Identify which cell holds the provided text, then report its [X, Y] central coordinate. 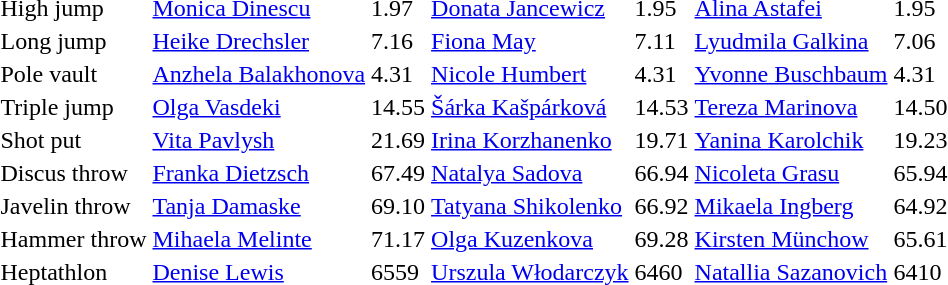
71.17 [398, 239]
Yvonne Buschbaum [791, 74]
Tanja Damaske [259, 206]
Vita Pavlysh [259, 140]
67.49 [398, 173]
7.16 [398, 41]
Anzhela Balakhonova [259, 74]
19.71 [662, 140]
69.28 [662, 239]
Šárka Kašpárková [530, 107]
Franka Dietzsch [259, 173]
Natalya Sadova [530, 173]
21.69 [398, 140]
Tereza Marinova [791, 107]
Lyudmila Galkina [791, 41]
Tatyana Shikolenko [530, 206]
14.53 [662, 107]
Nicoleta Grasu [791, 173]
Olga Kuzenkova [530, 239]
14.55 [398, 107]
Fiona May [530, 41]
Irina Korzhanenko [530, 140]
Olga Vasdeki [259, 107]
66.92 [662, 206]
Mikaela Ingberg [791, 206]
66.94 [662, 173]
69.10 [398, 206]
Mihaela Melinte [259, 239]
7.11 [662, 41]
Yanina Karolchik [791, 140]
Nicole Humbert [530, 74]
Heike Drechsler [259, 41]
Kirsten Münchow [791, 239]
